From the cell containing the given text, extract its center point as [X, Y] coordinate. 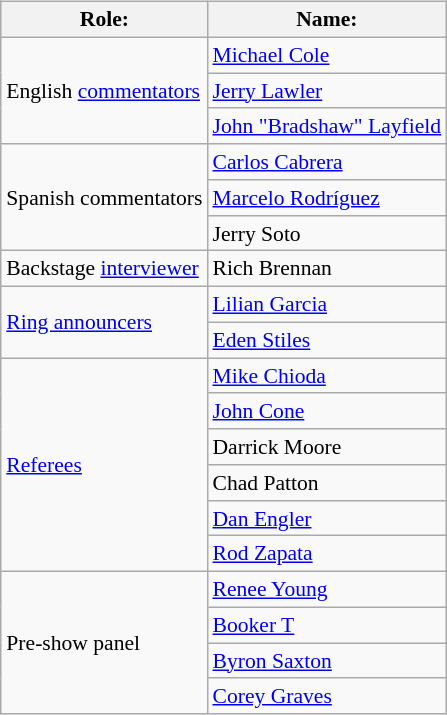
Rich Brennan [326, 269]
Mike Chioda [326, 376]
Carlos Cabrera [326, 162]
Ring announcers [104, 322]
Eden Stiles [326, 340]
Marcelo Rodríguez [326, 198]
Corey Graves [326, 696]
John Cone [326, 411]
Spanish commentators [104, 198]
Booker T [326, 625]
Name: [326, 20]
Backstage interviewer [104, 269]
Michael Cole [326, 55]
English commentators [104, 90]
Role: [104, 20]
Dan Engler [326, 518]
Darrick Moore [326, 447]
Rod Zapata [326, 554]
Pre-show panel [104, 643]
John "Bradshaw" Layfield [326, 126]
Jerry Soto [326, 233]
Renee Young [326, 590]
Byron Saxton [326, 661]
Chad Patton [326, 483]
Lilian Garcia [326, 305]
Referees [104, 465]
Jerry Lawler [326, 91]
